Determine the [x, y] coordinate at the center of the cell enclosing the given text.  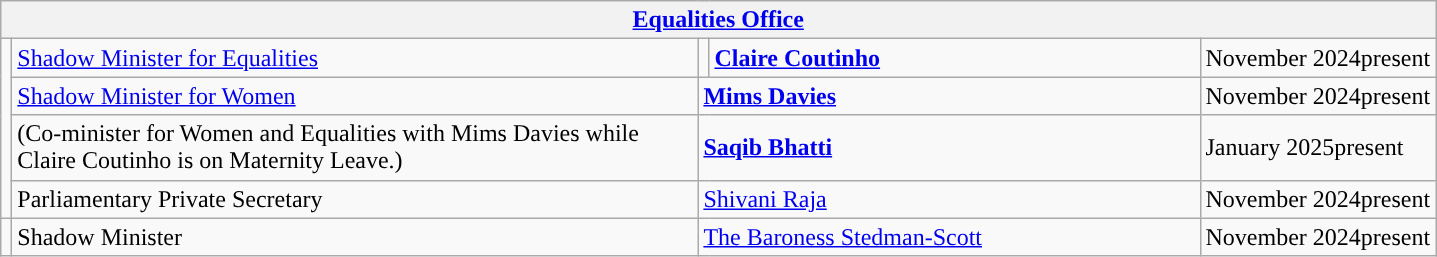
Saqib Bhatti [949, 148]
(Co-minister for Women and Equalities with Mims Davies while Claire Coutinho is on Maternity Leave.) [355, 148]
Equalities Office [718, 20]
Shadow Minister [355, 237]
Shadow Minister for Equalities [355, 58]
Shadow Minister for Women [355, 96]
Parliamentary Private Secretary [355, 199]
Claire Coutinho [954, 58]
Shivani Raja [949, 199]
Mims Davies [949, 96]
The Baroness Stedman-Scott [949, 237]
January 2025present [1318, 148]
